Capture the cell that displays the provided text and extract its (X, Y) central coordinate. 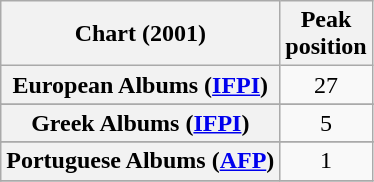
27 (326, 85)
1 (326, 161)
5 (326, 123)
Greek Albums (IFPI) (140, 123)
Portuguese Albums (AFP) (140, 161)
European Albums (IFPI) (140, 85)
Peakposition (326, 34)
Chart (2001) (140, 34)
